Detect which cell encompasses the target text, then output its (X, Y) center coordinate. 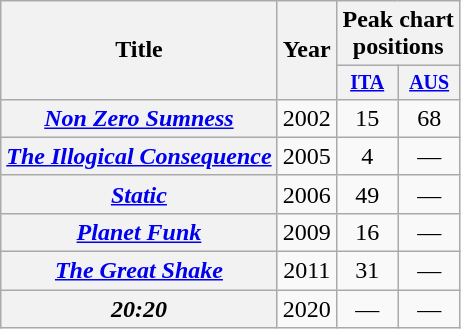
2005 (306, 156)
31 (367, 271)
The Illogical Consequence (139, 156)
Year (306, 50)
2011 (306, 271)
2006 (306, 194)
2009 (306, 232)
15 (367, 118)
4 (367, 156)
49 (367, 194)
Non Zero Sumness (139, 118)
Peak chart positions (398, 34)
68 (429, 118)
AUS (429, 82)
Planet Funk (139, 232)
Title (139, 50)
2002 (306, 118)
20:20 (139, 309)
16 (367, 232)
ITA (367, 82)
Static (139, 194)
The Great Shake (139, 271)
2020 (306, 309)
